For the text-containing cell, return its midpoint in [x, y] coordinate format. 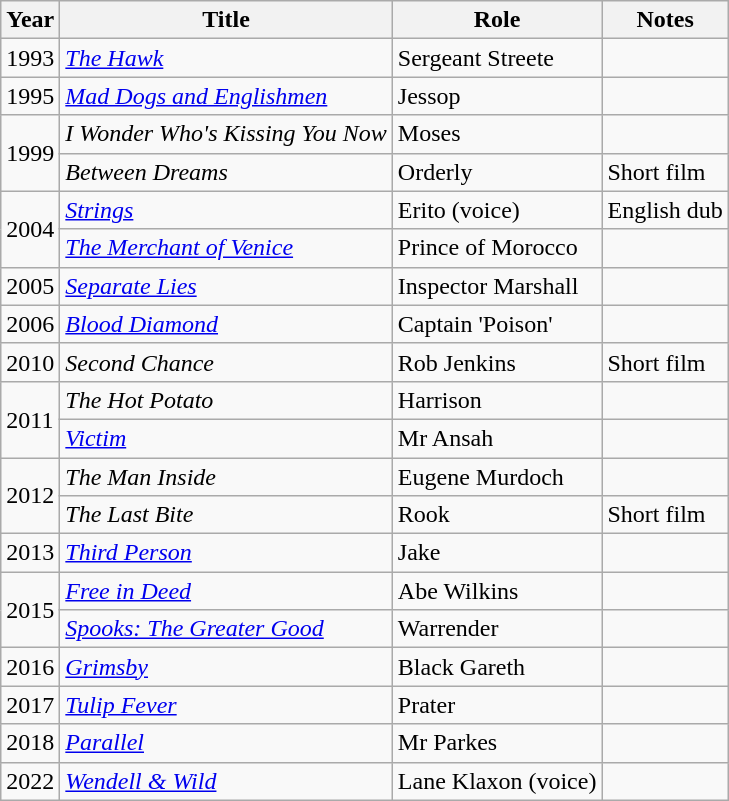
Spooks: The Greater Good [226, 629]
Abe Wilkins [497, 591]
Separate Lies [226, 286]
Jake [497, 553]
The Merchant of Venice [226, 248]
Blood Diamond [226, 324]
Lane Klaxon (voice) [497, 781]
Year [30, 20]
Strings [226, 210]
Sergeant Streete [497, 58]
2022 [30, 781]
English dub [665, 210]
The Hot Potato [226, 400]
I Wonder Who's Kissing You Now [226, 134]
2012 [30, 496]
Erito (voice) [497, 210]
2006 [30, 324]
Victim [226, 438]
Captain 'Poison' [497, 324]
2016 [30, 667]
1999 [30, 153]
Black Gareth [497, 667]
Inspector Marshall [497, 286]
Rook [497, 515]
Grimsby [226, 667]
The Hawk [226, 58]
Eugene Murdoch [497, 477]
Harrison [497, 400]
2018 [30, 743]
Free in Deed [226, 591]
2015 [30, 610]
Mr Parkes [497, 743]
2010 [30, 362]
Warrender [497, 629]
The Last Bite [226, 515]
Third Person [226, 553]
Moses [497, 134]
Mad Dogs and Englishmen [226, 96]
Prince of Morocco [497, 248]
2017 [30, 705]
2013 [30, 553]
The Man Inside [226, 477]
Parallel [226, 743]
1993 [30, 58]
Jessop [497, 96]
Prater [497, 705]
1995 [30, 96]
Title [226, 20]
Wendell & Wild [226, 781]
Orderly [497, 172]
Between Dreams [226, 172]
2004 [30, 229]
2011 [30, 419]
Second Chance [226, 362]
Tulip Fever [226, 705]
Rob Jenkins [497, 362]
2005 [30, 286]
Role [497, 20]
Mr Ansah [497, 438]
Notes [665, 20]
